For the text-containing cell, return its midpoint in [x, y] coordinate format. 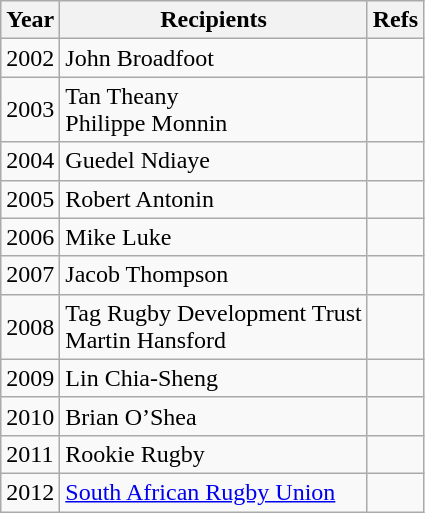
Robert Antonin [214, 199]
Guedel Ndiaye [214, 161]
Tan Theany Philippe Monnin [214, 110]
Lin Chia-Sheng [214, 378]
2008 [30, 326]
Refs [395, 20]
Recipients [214, 20]
2007 [30, 275]
2009 [30, 378]
2010 [30, 416]
2011 [30, 454]
2012 [30, 492]
South African Rugby Union [214, 492]
John Broadfoot [214, 58]
2006 [30, 237]
2005 [30, 199]
Year [30, 20]
2003 [30, 110]
Rookie Rugby [214, 454]
Jacob Thompson [214, 275]
Tag Rugby Development Trust Martin Hansford [214, 326]
2004 [30, 161]
2002 [30, 58]
Brian O’Shea [214, 416]
Mike Luke [214, 237]
